Capture the cell that displays the provided text and extract its (x, y) central coordinate. 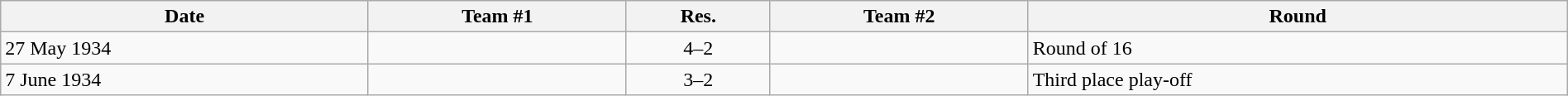
4–2 (698, 48)
Date (185, 17)
Round of 16 (1298, 48)
Round (1298, 17)
27 May 1934 (185, 48)
Res. (698, 17)
3–2 (698, 79)
Team #2 (899, 17)
Third place play-off (1298, 79)
Team #1 (497, 17)
7 June 1934 (185, 79)
